Output the [X, Y] coordinate of the center of the cell containing the given text.  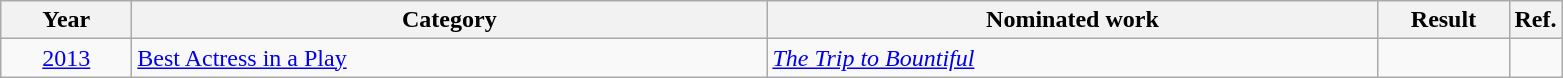
Best Actress in a Play [450, 58]
Year [66, 20]
Nominated work [1072, 20]
The Trip to Bountiful [1072, 58]
2013 [66, 58]
Result [1444, 20]
Ref. [1536, 20]
Category [450, 20]
